For the text-containing cell, return its midpoint in [x, y] coordinate format. 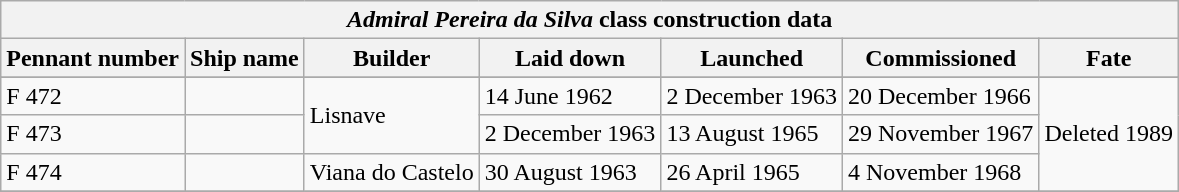
30 August 1963 [570, 172]
Builder [392, 58]
F 472 [93, 96]
Fate [1109, 58]
Launched [752, 58]
Pennant number [93, 58]
Laid down [570, 58]
13 August 1965 [752, 134]
29 November 1967 [941, 134]
14 June 1962 [570, 96]
Deleted 1989 [1109, 134]
F 474 [93, 172]
Viana do Castelo [392, 172]
4 November 1968 [941, 172]
26 April 1965 [752, 172]
Commissioned [941, 58]
Lisnave [392, 115]
Admiral Pereira da Silva class construction data [590, 20]
20 December 1966 [941, 96]
F 473 [93, 134]
Ship name [244, 58]
